Output the [x, y] coordinate of the center of the cell containing the given text.  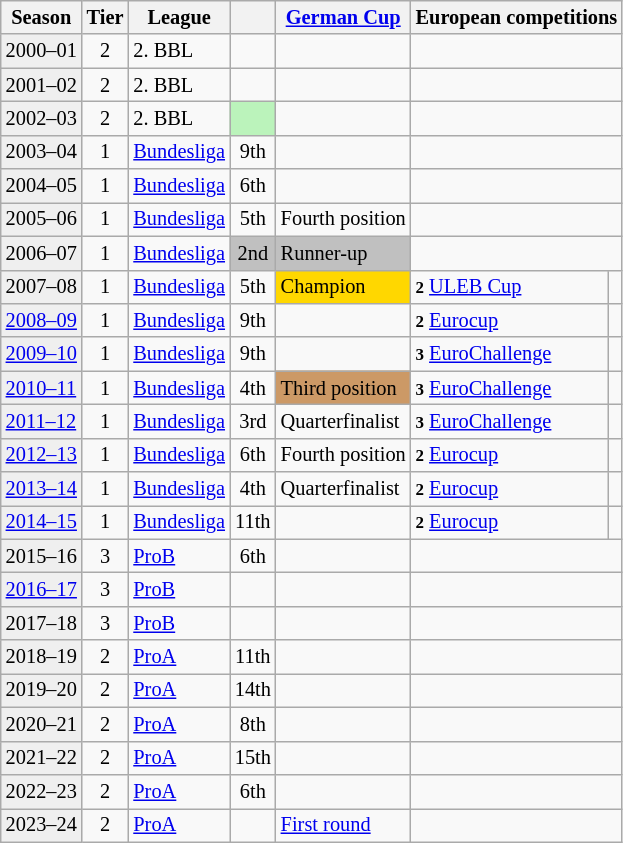
2004–05 [42, 186]
2017–18 [42, 623]
Tier [106, 17]
3rd [253, 421]
2019–20 [42, 690]
2023–24 [42, 825]
2000–01 [42, 51]
15th [253, 758]
8th [253, 724]
2010–11 [42, 388]
14th [253, 690]
2011–12 [42, 421]
2022–23 [42, 791]
Champion [344, 287]
2001–02 [42, 85]
2002–03 [42, 118]
2016–17 [42, 589]
2006–07 [42, 253]
Season [42, 17]
2014–15 [42, 522]
2013–14 [42, 489]
First round [344, 825]
2005–06 [42, 219]
2020–21 [42, 724]
Runner-up [344, 253]
2007–08 [42, 287]
2021–22 [42, 758]
2015–16 [42, 556]
2018–19 [42, 657]
2 ULEB Cup [510, 287]
2003–04 [42, 152]
German Cup [344, 17]
2009–10 [42, 354]
Third position [344, 388]
European competitions [517, 17]
2012–13 [42, 455]
2nd [253, 253]
2008–09 [42, 320]
League [178, 17]
